Pinpoint the cell where the given text exists, returning its [x, y] midpoint coordinate. 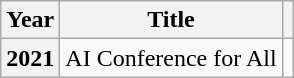
AI Conference for All [171, 58]
2021 [30, 58]
Year [30, 20]
Title [171, 20]
